Capture the cell that displays the provided text and extract its [X, Y] central coordinate. 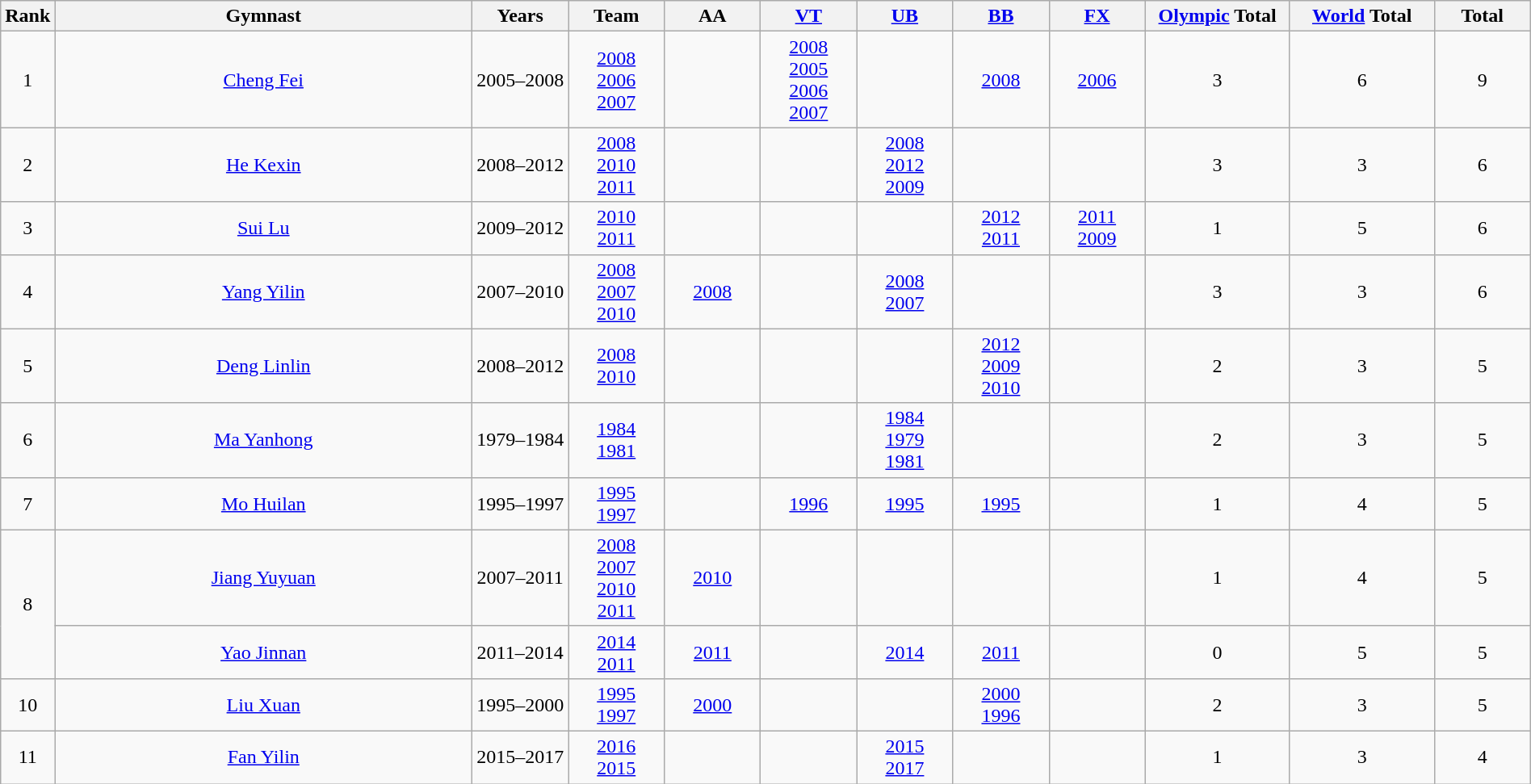
2012 2009 2010 [1001, 366]
1979–1984 [520, 440]
1995–1997 [520, 504]
2007–2011 [520, 578]
2008 2007 [904, 291]
UB [904, 16]
1996 [809, 504]
AA [712, 16]
2005–2008 [520, 79]
2015 2017 [904, 757]
He Kexin [263, 165]
7 [27, 504]
BB [1001, 16]
Fan Yilin [263, 757]
Yang Yilin [263, 291]
Yao Jinnan [263, 652]
Cheng Fei [263, 79]
Total [1483, 16]
10 [27, 704]
Gymnast [263, 16]
Olympic Total [1218, 16]
2011 2009 [1097, 228]
2007–2010 [520, 291]
FX [1097, 16]
2008 2005 2006 2007 [809, 79]
2015–2017 [520, 757]
Liu Xuan [263, 704]
2008 2010 [617, 366]
Years [520, 16]
9 [1483, 79]
11 [27, 757]
Rank [27, 16]
Jiang Yuyuan [263, 578]
1984 1981 [617, 440]
2000 1996 [1001, 704]
2008 2010 2011 [617, 165]
Deng Linlin [263, 366]
2014 2011 [617, 652]
2008 2012 2009 [904, 165]
VT [809, 16]
Mo Huilan [263, 504]
Ma Yanhong [263, 440]
2008 2007 2010 2011 [617, 578]
World Total [1361, 16]
2016 2015 [617, 757]
2000 [712, 704]
2010 [712, 578]
1995–2000 [520, 704]
2008 2006 2007 [617, 79]
Team [617, 16]
8 [27, 604]
2009–2012 [520, 228]
2012 2011 [1001, 228]
Sui Lu [263, 228]
2006 [1097, 79]
2014 [904, 652]
2011–2014 [520, 652]
2010 2011 [617, 228]
2008 2007 2010 [617, 291]
1984 1979 1981 [904, 440]
0 [1218, 652]
